Return (x, y) of the center of cell containing provided text 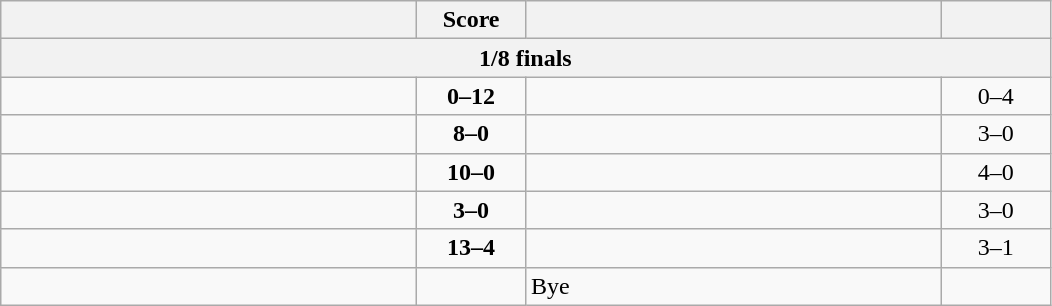
3–1 (996, 248)
0–12 (472, 96)
8–0 (472, 134)
Score (472, 20)
13–4 (472, 248)
1/8 finals (526, 58)
0–4 (996, 96)
4–0 (996, 172)
Bye (733, 286)
10–0 (472, 172)
